From the cell containing the given text, extract its center point as (x, y) coordinate. 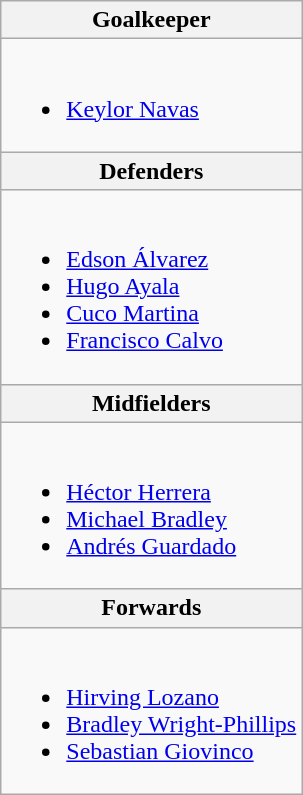
Hirving Lozano Bradley Wright-Phillips Sebastian Giovinco (152, 710)
Edson Álvarez Hugo Ayala Cuco Martina Francisco Calvo (152, 287)
Forwards (152, 608)
Goalkeeper (152, 20)
Midfielders (152, 403)
Keylor Navas (152, 96)
Defenders (152, 171)
Héctor Herrera Michael Bradley Andrés Guardado (152, 506)
